Extract the [x, y] coordinate from the center of the cell holding the provided text.  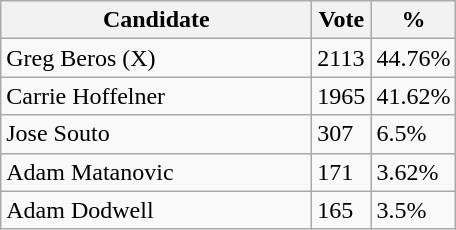
Adam Matanovic [156, 172]
44.76% [414, 58]
2113 [342, 58]
171 [342, 172]
Candidate [156, 20]
1965 [342, 96]
41.62% [414, 96]
% [414, 20]
165 [342, 210]
Carrie Hoffelner [156, 96]
3.5% [414, 210]
6.5% [414, 134]
Adam Dodwell [156, 210]
307 [342, 134]
Greg Beros (X) [156, 58]
Vote [342, 20]
Jose Souto [156, 134]
3.62% [414, 172]
